Search for the cell housing the specified text and yield its (X, Y) center coordinate. 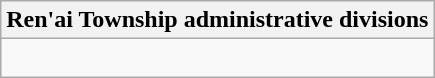
Ren'ai Township administrative divisions (218, 20)
